Capture the cell that displays the provided text and extract its (X, Y) central coordinate. 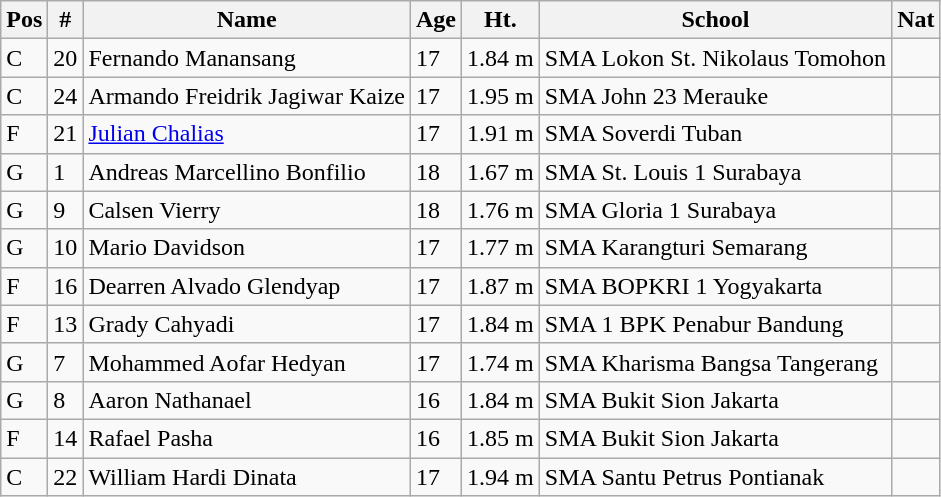
SMA St. Louis 1 Surabaya (715, 172)
SMA 1 BPK Penabur Bandung (715, 324)
SMA Santu Petrus Pontianak (715, 477)
Ht. (501, 20)
22 (66, 477)
1.77 m (501, 248)
SMA John 23 Merauke (715, 96)
Fernando Manansang (247, 58)
Name (247, 20)
Pos (24, 20)
SMA Lokon St. Nikolaus Tomohon (715, 58)
1.94 m (501, 477)
7 (66, 362)
1.76 m (501, 210)
Aaron Nathanael (247, 400)
1.91 m (501, 134)
13 (66, 324)
1.74 m (501, 362)
1.85 m (501, 438)
24 (66, 96)
9 (66, 210)
SMA Kharisma Bangsa Tangerang (715, 362)
Dearren Alvado Glendyap (247, 286)
Julian Chalias (247, 134)
1.87 m (501, 286)
1 (66, 172)
21 (66, 134)
Mario Davidson (247, 248)
20 (66, 58)
School (715, 20)
# (66, 20)
1.95 m (501, 96)
14 (66, 438)
Armando Freidrik Jagiwar Kaize (247, 96)
SMA Gloria 1 Surabaya (715, 210)
William Hardi Dinata (247, 477)
8 (66, 400)
Andreas Marcellino Bonfilio (247, 172)
SMA Karangturi Semarang (715, 248)
Age (436, 20)
SMA BOPKRI 1 Yogyakarta (715, 286)
Nat (916, 20)
Grady Cahyadi (247, 324)
SMA Soverdi Tuban (715, 134)
1.67 m (501, 172)
Rafael Pasha (247, 438)
Mohammed Aofar Hedyan (247, 362)
10 (66, 248)
Calsen Vierry (247, 210)
